Extract the [x, y] coordinate from the center of the cell holding the provided text.  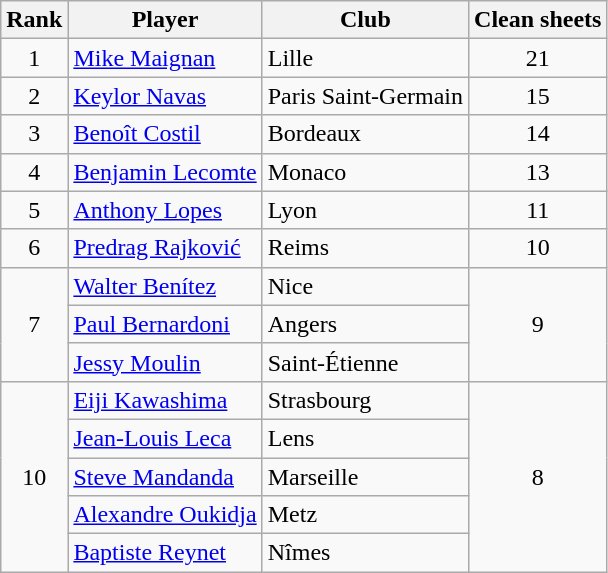
7 [34, 324]
8 [538, 476]
Player [165, 20]
Angers [365, 324]
Steve Mandanda [165, 477]
13 [538, 172]
Saint-Étienne [365, 362]
Nîmes [365, 553]
6 [34, 248]
Paul Bernardoni [165, 324]
1 [34, 58]
Monaco [365, 172]
Benjamin Lecomte [165, 172]
Club [365, 20]
Jean-Louis Leca [165, 438]
Reims [365, 248]
Jessy Moulin [165, 362]
9 [538, 324]
Paris Saint-Germain [365, 96]
Lille [365, 58]
21 [538, 58]
2 [34, 96]
Eiji Kawashima [165, 400]
Clean sheets [538, 20]
4 [34, 172]
5 [34, 210]
Rank [34, 20]
Baptiste Reynet [165, 553]
Keylor Navas [165, 96]
Predrag Rajković [165, 248]
Metz [365, 515]
14 [538, 134]
Lens [365, 438]
15 [538, 96]
Strasbourg [365, 400]
Nice [365, 286]
3 [34, 134]
Walter Benítez [165, 286]
Anthony Lopes [165, 210]
Benoît Costil [165, 134]
11 [538, 210]
Bordeaux [365, 134]
Mike Maignan [165, 58]
Alexandre Oukidja [165, 515]
Marseille [365, 477]
Lyon [365, 210]
